Scan for the cell matching the given text and deliver its (x, y) coordinate at center. 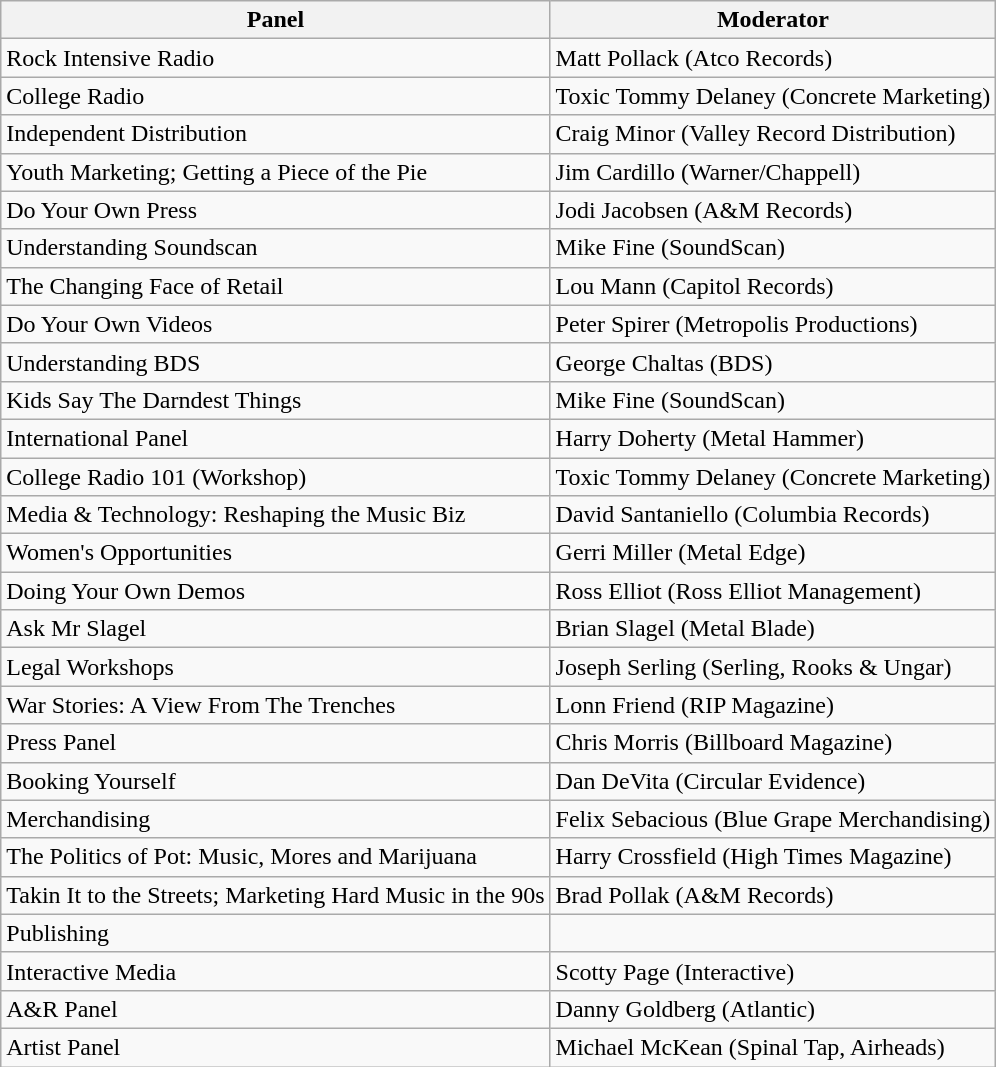
The Politics of Pot: Music, Mores and Marijuana (276, 857)
Peter Spirer (Metropolis Productions) (773, 324)
Women's Opportunities (276, 553)
Ask Mr Slagel (276, 629)
Do Your Own Press (276, 210)
War Stories: A View From The Trenches (276, 705)
Joseph Serling (Serling, Rooks & Ungar) (773, 667)
Lou Mann (Capitol Records) (773, 286)
Artist Panel (276, 1047)
Matt Pollack (Atco Records) (773, 58)
Doing Your Own Demos (276, 591)
Media & Technology: Reshaping the Music Biz (276, 515)
A&R Panel (276, 1009)
Harry Crossfield (High Times Magazine) (773, 857)
Jodi Jacobsen (A&M Records) (773, 210)
Craig Minor (Valley Record Distribution) (773, 134)
Understanding Soundscan (276, 248)
College Radio 101 (Workshop) (276, 477)
The Changing Face of Retail (276, 286)
Dan DeVita (Circular Evidence) (773, 781)
Panel (276, 20)
Ross Elliot (Ross Elliot Management) (773, 591)
Do Your Own Videos (276, 324)
College Radio (276, 96)
Lonn Friend (RIP Magazine) (773, 705)
Felix Sebacious (Blue Grape Merchandising) (773, 819)
Danny Goldberg (Atlantic) (773, 1009)
Chris Morris (Billboard Magazine) (773, 743)
Michael McKean (Spinal Tap, Airheads) (773, 1047)
Legal Workshops (276, 667)
International Panel (276, 438)
David Santaniello (Columbia Records) (773, 515)
Scotty Page (Interactive) (773, 971)
Takin It to the Streets; Marketing Hard Music in the 90s (276, 895)
Kids Say The Darndest Things (276, 400)
Booking Yourself (276, 781)
Merchandising (276, 819)
Brian Slagel (Metal Blade) (773, 629)
Jim Cardillo (Warner/Chappell) (773, 172)
Interactive Media (276, 971)
George Chaltas (BDS) (773, 362)
Gerri Miller (Metal Edge) (773, 553)
Brad Pollak (A&M Records) (773, 895)
Rock Intensive Radio (276, 58)
Independent Distribution (276, 134)
Harry Doherty (Metal Hammer) (773, 438)
Moderator (773, 20)
Understanding BDS (276, 362)
Publishing (276, 933)
Youth Marketing; Getting a Piece of the Pie (276, 172)
Press Panel (276, 743)
